Return the [X, Y] coordinate for the center point of the cell that contains the specified text.  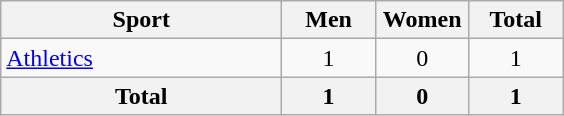
Men [329, 20]
Sport [142, 20]
Athletics [142, 58]
Women [422, 20]
